Capture the cell that displays the provided text and extract its [x, y] central coordinate. 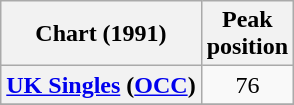
76 [247, 85]
UK Singles (OCC) [101, 85]
Peakposition [247, 34]
Chart (1991) [101, 34]
